Determine the [X, Y] coordinate at the center of the cell enclosing the given text.  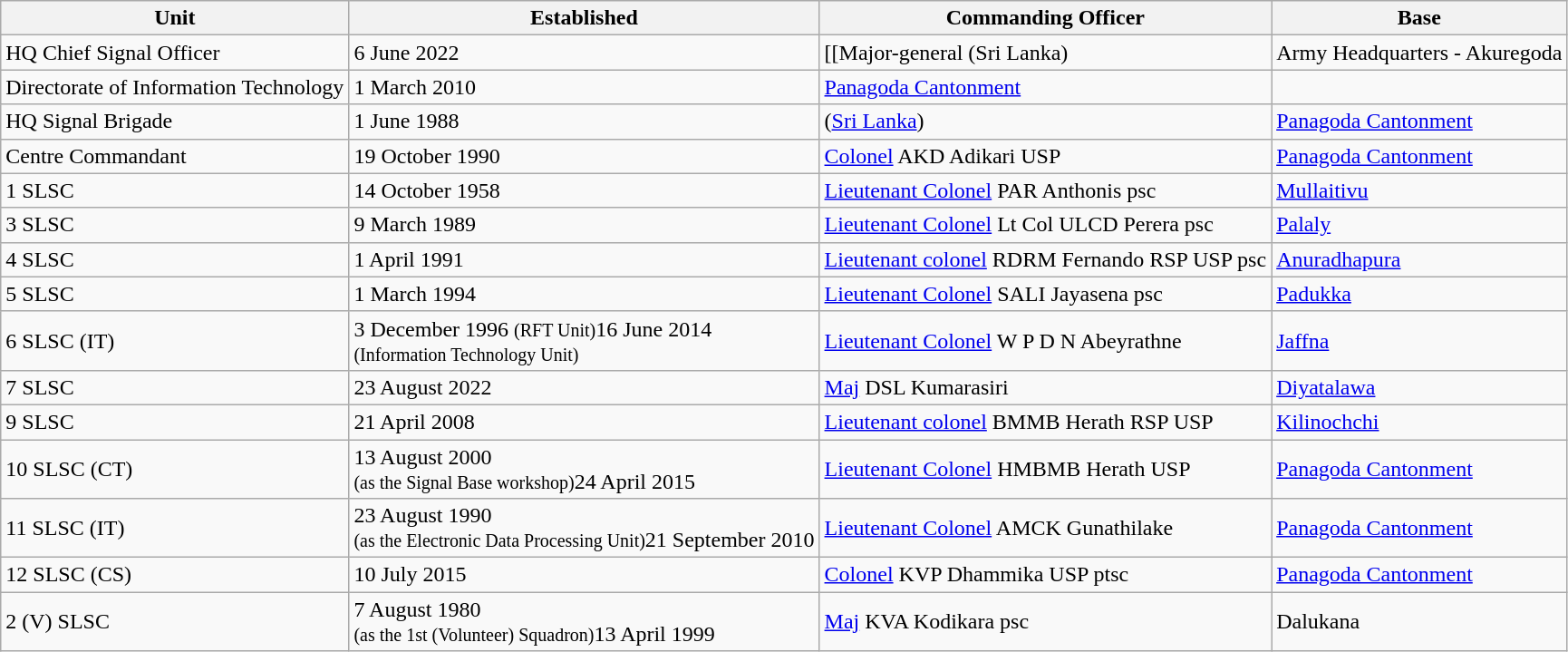
Kilinochchi [1419, 422]
Lieutenant Colonel AMCK Gunathilake [1046, 528]
Maj DSL Kumarasiri [1046, 387]
Centre Commandant [175, 156]
Mullaitivu [1419, 190]
4 SLSC [175, 259]
6 June 2022 [584, 53]
Lieutenant colonel RDRM Fernando RSP USP psc [1046, 259]
11 SLSC (IT) [175, 528]
Colonel KVP Dhammika USP ptsc [1046, 575]
Unit [175, 18]
3 December 1996 (RFT Unit)16 June 2014(Information Technology Unit) [584, 341]
Lieutenant Colonel PAR Anthonis psc [1046, 190]
1 June 1988 [584, 122]
Established [584, 18]
12 SLSC (CS) [175, 575]
Jaffna [1419, 341]
1 April 1991 [584, 259]
1 SLSC [175, 190]
Maj KVA Kodikara psc [1046, 622]
3 SLSC [175, 225]
Directorate of Information Technology [175, 87]
9 SLSC [175, 422]
23 August 1990 (as the Electronic Data Processing Unit)21 September 2010 [584, 528]
5 SLSC [175, 294]
[[Major-general (Sri Lanka) [1046, 53]
13 August 2000 (as the Signal Base workshop)24 April 2015 [584, 468]
23 August 2022 [584, 387]
HQ Signal Brigade [175, 122]
21 April 2008 [584, 422]
Colonel AKD Adikari USP [1046, 156]
Lieutenant Colonel SALI Jayasena psc [1046, 294]
Padukka [1419, 294]
Palaly [1419, 225]
7 August 1980(as the 1st (Volunteer) Squadron)13 April 1999 [584, 622]
Lieutenant Colonel W P D N Abeyrathne [1046, 341]
1 March 1994 [584, 294]
Diyatalawa [1419, 387]
(Sri Lanka) [1046, 122]
10 July 2015 [584, 575]
2 (V) SLSC [175, 622]
Dalukana [1419, 622]
Lieutenant Colonel Lt Col ULCD Perera psc [1046, 225]
14 October 1958 [584, 190]
Base [1419, 18]
Lieutenant colonel BMMB Herath RSP USP [1046, 422]
Lieutenant Colonel HMBMB Herath USP [1046, 468]
10 SLSC (CT) [175, 468]
1 March 2010 [584, 87]
6 SLSC (IT) [175, 341]
Army Headquarters - Akuregoda [1419, 53]
HQ Chief Signal Officer [175, 53]
Commanding Officer [1046, 18]
9 March 1989 [584, 225]
19 October 1990 [584, 156]
7 SLSC [175, 387]
Anuradhapura [1419, 259]
